Extract the [X, Y] coordinate from the center of the cell holding the provided text.  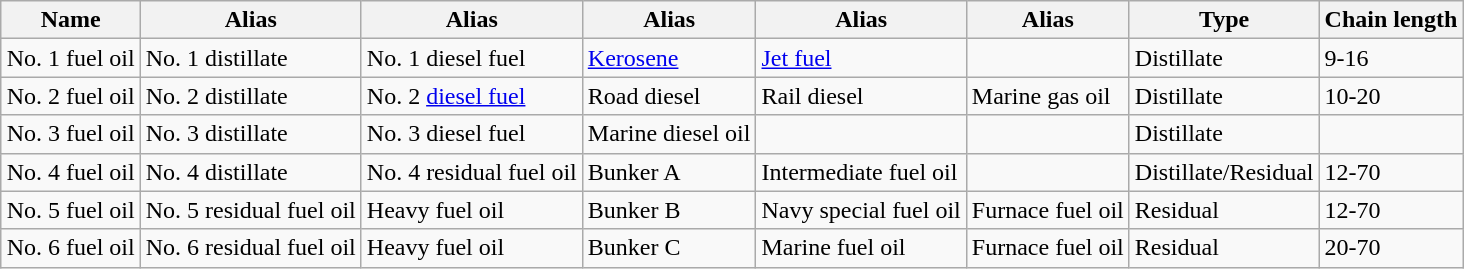
No. 5 residual fuel oil [250, 210]
No. 4 residual fuel oil [472, 172]
9-16 [1391, 58]
No. 2 distillate [250, 96]
No. 6 fuel oil [70, 248]
20-70 [1391, 248]
Bunker A [669, 172]
No. 1 diesel fuel [472, 58]
No. 1 fuel oil [70, 58]
Type [1224, 20]
Marine gas oil [1048, 96]
Marine fuel oil [861, 248]
Kerosene [669, 58]
10-20 [1391, 96]
Intermediate fuel oil [861, 172]
Jet fuel [861, 58]
Bunker C [669, 248]
No. 3 distillate [250, 134]
Road diesel [669, 96]
No. 2 diesel fuel [472, 96]
Navy special fuel oil [861, 210]
No. 1 distillate [250, 58]
No. 6 residual fuel oil [250, 248]
No. 5 fuel oil [70, 210]
Marine diesel oil [669, 134]
No. 3 fuel oil [70, 134]
Rail diesel [861, 96]
No. 4 fuel oil [70, 172]
Chain length [1391, 20]
No. 3 diesel fuel [472, 134]
No. 4 distillate [250, 172]
Distillate/Residual [1224, 172]
Bunker B [669, 210]
Name [70, 20]
No. 2 fuel oil [70, 96]
